Return [X, Y] of the center of cell containing provided text 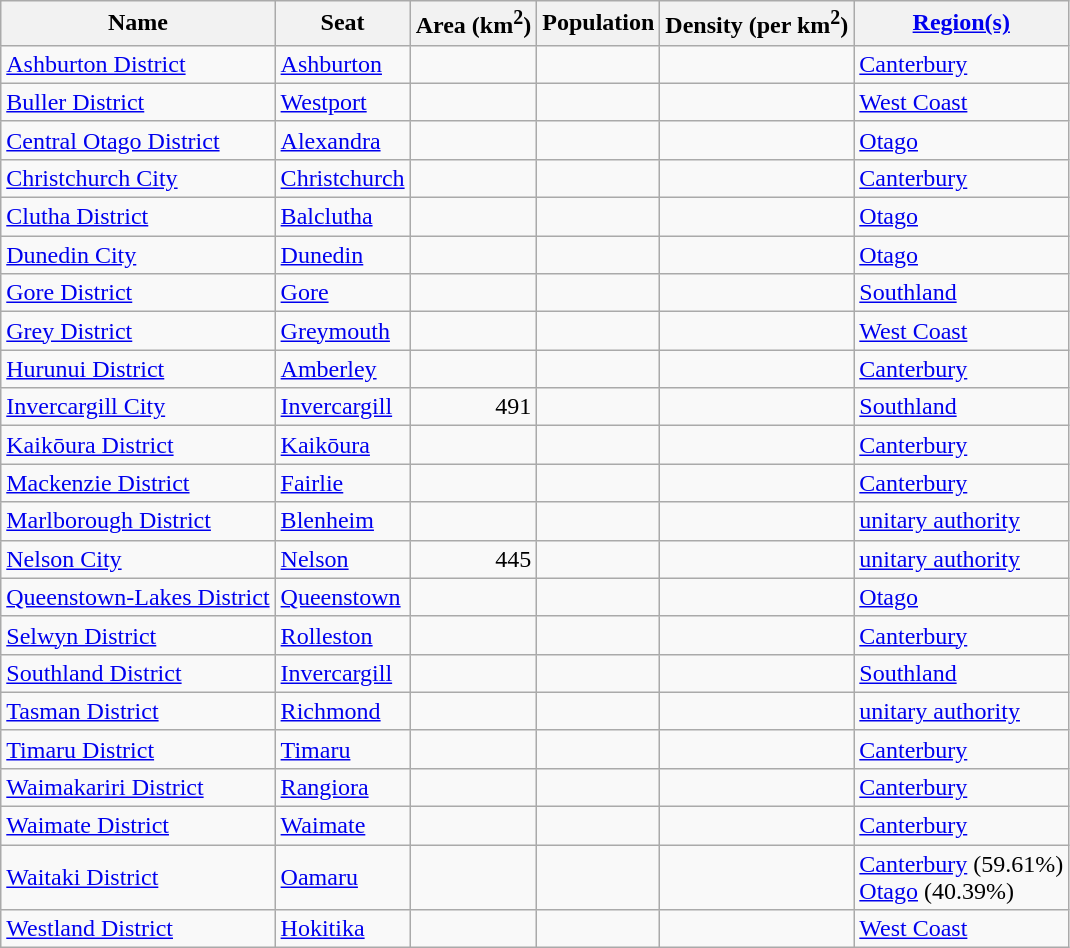
Hurunui District [138, 369]
Hokitika [342, 929]
Name [138, 24]
445 [474, 559]
Buller District [138, 102]
Mackenzie District [138, 483]
Ashburton [342, 64]
Oamaru [342, 878]
Westland District [138, 929]
Gore [342, 293]
Waimate [342, 826]
Tasman District [138, 711]
Christchurch City [138, 178]
Dunedin City [138, 255]
Seat [342, 24]
Kaikōura District [138, 445]
Timaru District [138, 749]
Southland District [138, 673]
Kaikōura [342, 445]
Grey District [138, 331]
Ashburton District [138, 64]
491 [474, 407]
Richmond [342, 711]
Canterbury (59.61%) Otago (40.39%) [962, 878]
Region(s) [962, 24]
Westport [342, 102]
Amberley [342, 369]
Queenstown [342, 597]
Central Otago District [138, 140]
Gore District [138, 293]
Dunedin [342, 255]
Christchurch [342, 178]
Rolleston [342, 635]
Greymouth [342, 331]
Nelson City [138, 559]
Alexandra [342, 140]
Rangiora [342, 787]
Fairlie [342, 483]
Blenheim [342, 521]
Waimate District [138, 826]
Invercargill City [138, 407]
Nelson [342, 559]
Clutha District [138, 217]
Timaru [342, 749]
Marlborough District [138, 521]
Waitaki District [138, 878]
Selwyn District [138, 635]
Population [598, 24]
Density (per km2) [757, 24]
Queenstown-Lakes District [138, 597]
Balclutha [342, 217]
Waimakariri District [138, 787]
Area (km2) [474, 24]
